Search for the cell housing the specified text and yield its (X, Y) center coordinate. 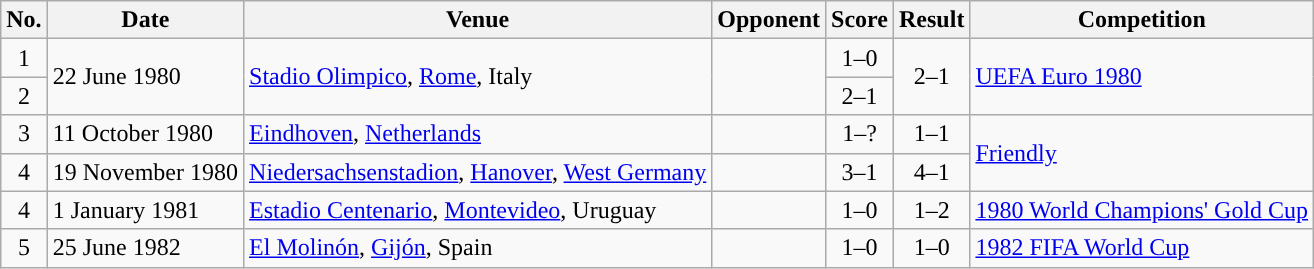
11 October 1980 (145, 134)
3 (24, 134)
22 June 1980 (145, 77)
1–? (860, 134)
Stadio Olimpico, Rome, Italy (478, 77)
Date (145, 20)
1 (24, 58)
25 June 1982 (145, 248)
1980 World Champions' Gold Cup (1142, 210)
Opponent (769, 20)
Friendly (1142, 153)
5 (24, 248)
2 (24, 96)
El Molinón, Gijón, Spain (478, 248)
19 November 1980 (145, 172)
1–1 (932, 134)
4–1 (932, 172)
Niedersachsenstadion, Hanover, West Germany (478, 172)
No. (24, 20)
Score (860, 20)
Estadio Centenario, Montevideo, Uruguay (478, 210)
1982 FIFA World Cup (1142, 248)
Result (932, 20)
Competition (1142, 20)
Eindhoven, Netherlands (478, 134)
UEFA Euro 1980 (1142, 77)
1 January 1981 (145, 210)
1–2 (932, 210)
Venue (478, 20)
3–1 (860, 172)
